Identify which cell holds the provided text, then report its (X, Y) central coordinate. 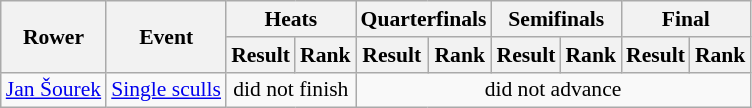
Event (166, 36)
Jan Šourek (54, 90)
Single sculls (166, 90)
Semifinals (556, 19)
did not finish (290, 90)
Rower (54, 36)
Heats (290, 19)
did not advance (554, 90)
Final (686, 19)
Quarterfinals (424, 19)
